Locate the cell with the specified text and output its [x, y] center coordinate. 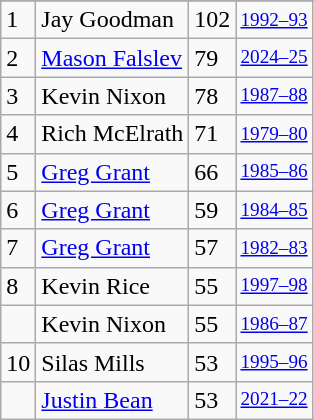
10 [18, 362]
1986–87 [274, 324]
Justin Bean [112, 400]
3 [18, 96]
4 [18, 134]
1992–93 [274, 20]
1984–85 [274, 210]
66 [212, 172]
8 [18, 286]
78 [212, 96]
59 [212, 210]
1985–86 [274, 172]
Mason Falslev [112, 58]
Silas Mills [112, 362]
79 [212, 58]
Jay Goodman [112, 20]
Rich McElrath [112, 134]
1987–88 [274, 96]
1979–80 [274, 134]
71 [212, 134]
2 [18, 58]
Kevin Rice [112, 286]
1982–83 [274, 248]
2021–22 [274, 400]
1997–98 [274, 286]
7 [18, 248]
6 [18, 210]
57 [212, 248]
1995–96 [274, 362]
1 [18, 20]
102 [212, 20]
5 [18, 172]
2024–25 [274, 58]
